Output the (x, y) coordinate of the center of the cell containing the given text.  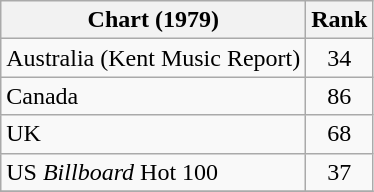
UK (154, 134)
34 (340, 58)
68 (340, 134)
US Billboard Hot 100 (154, 172)
Canada (154, 96)
Australia (Kent Music Report) (154, 58)
86 (340, 96)
Chart (1979) (154, 20)
Rank (340, 20)
37 (340, 172)
